Capture the cell that displays the provided text and extract its (x, y) central coordinate. 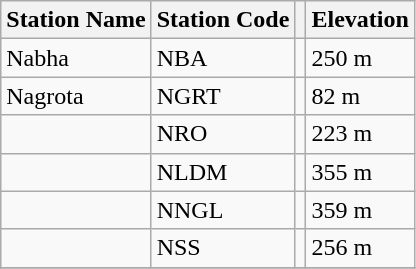
Nabha (76, 58)
NLDM (223, 172)
Elevation (360, 20)
256 m (360, 248)
Station Name (76, 20)
NGRT (223, 96)
359 m (360, 210)
NSS (223, 248)
NRO (223, 134)
355 m (360, 172)
Station Code (223, 20)
NNGL (223, 210)
82 m (360, 96)
223 m (360, 134)
NBA (223, 58)
250 m (360, 58)
Nagrota (76, 96)
